Find where the given text appears and provide that cell's center as [X, Y] coordinate. 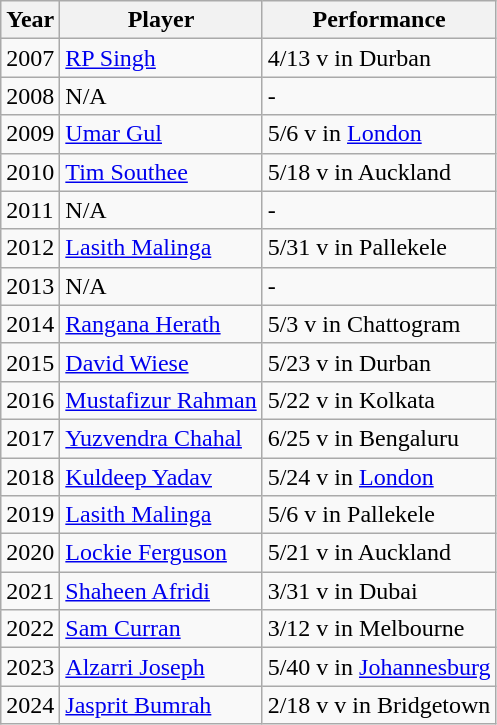
2010 [30, 172]
2017 [30, 438]
2009 [30, 134]
2011 [30, 210]
6/25 v in Bengaluru [379, 438]
5/23 v in Durban [379, 362]
Shaheen Afridi [161, 591]
2020 [30, 553]
5/6 v in London [379, 134]
2019 [30, 515]
2021 [30, 591]
Performance [379, 20]
2008 [30, 96]
Rangana Herath [161, 324]
4/13 v in Durban [379, 58]
2015 [30, 362]
Mustafizur Rahman [161, 400]
Umar Gul [161, 134]
5/21 v in Auckland [379, 553]
2012 [30, 248]
Lockie Ferguson [161, 553]
5/18 v in Auckland [379, 172]
5/40 v in Johannesburg [379, 667]
RP Singh [161, 58]
5/6 v in Pallekele [379, 515]
5/24 v in London [379, 477]
Sam Curran [161, 629]
5/3 v in Chattogram [379, 324]
Year [30, 20]
Player [161, 20]
2018 [30, 477]
2/18 v v in Bridgetown [379, 705]
5/22 v in Kolkata [379, 400]
2014 [30, 324]
Tim Southee [161, 172]
3/12 v in Melbourne [379, 629]
2013 [30, 286]
2024 [30, 705]
3/31 v in Dubai [379, 591]
2023 [30, 667]
2016 [30, 400]
Yuzvendra Chahal [161, 438]
David Wiese [161, 362]
Kuldeep Yadav [161, 477]
2007 [30, 58]
Alzarri Joseph [161, 667]
Jasprit Bumrah [161, 705]
2022 [30, 629]
5/31 v in Pallekele [379, 248]
